Scan for the cell matching the given text and deliver its (x, y) coordinate at center. 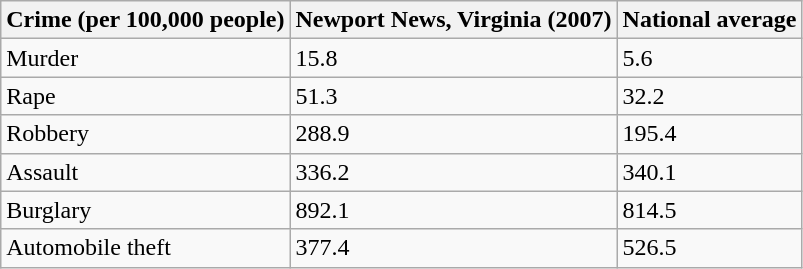
288.9 (454, 134)
Robbery (146, 134)
5.6 (710, 58)
32.2 (710, 96)
51.3 (454, 96)
Murder (146, 58)
Crime (per 100,000 people) (146, 20)
892.1 (454, 210)
Automobile theft (146, 248)
Newport News, Virginia (2007) (454, 20)
15.8 (454, 58)
340.1 (710, 172)
Rape (146, 96)
526.5 (710, 248)
Assault (146, 172)
National average (710, 20)
336.2 (454, 172)
195.4 (710, 134)
377.4 (454, 248)
814.5 (710, 210)
Burglary (146, 210)
